For the text-containing cell, return its midpoint in (X, Y) coordinate format. 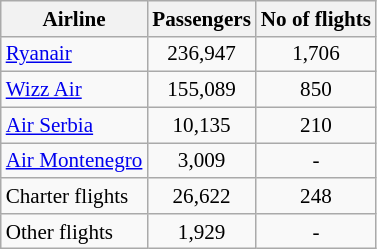
3,009 (201, 160)
155,089 (201, 90)
No of flights (316, 18)
248 (316, 196)
Wizz Air (74, 90)
Air Serbia (74, 124)
Airline (74, 18)
26,622 (201, 196)
1,929 (201, 230)
Other flights (74, 230)
Ryanair (74, 54)
Charter flights (74, 196)
210 (316, 124)
Air Montenegro (74, 160)
1,706 (316, 54)
236,947 (201, 54)
10,135 (201, 124)
850 (316, 90)
Passengers (201, 18)
